Capture the cell that displays the provided text and extract its (X, Y) central coordinate. 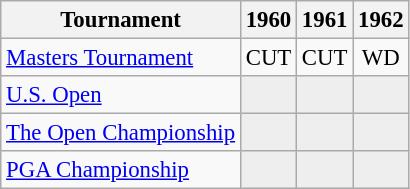
Masters Tournament (121, 58)
WD (381, 58)
PGA Championship (121, 170)
The Open Championship (121, 133)
1961 (325, 20)
1960 (268, 20)
1962 (381, 20)
U.S. Open (121, 95)
Tournament (121, 20)
